From the cell containing the given text, extract its center point as (X, Y) coordinate. 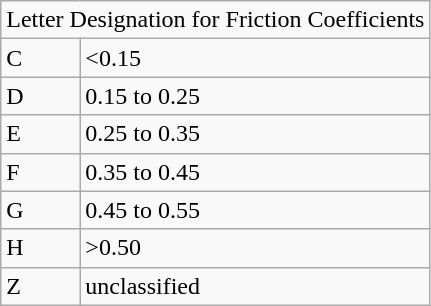
>0.50 (255, 248)
0.45 to 0.55 (255, 210)
0.25 to 0.35 (255, 134)
C (40, 58)
0.35 to 0.45 (255, 172)
Letter Designation for Friction Coefficients (216, 20)
F (40, 172)
H (40, 248)
unclassified (255, 286)
E (40, 134)
G (40, 210)
<0.15 (255, 58)
D (40, 96)
0.15 to 0.25 (255, 96)
Z (40, 286)
